Find where the given text appears and provide that cell's center as [x, y] coordinate. 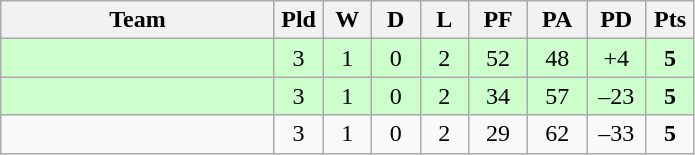
Pld [298, 20]
57 [558, 96]
–23 [616, 96]
L [444, 20]
48 [558, 58]
29 [498, 134]
PA [558, 20]
D [396, 20]
–33 [616, 134]
62 [558, 134]
34 [498, 96]
+4 [616, 58]
PD [616, 20]
PF [498, 20]
Team [138, 20]
52 [498, 58]
W [348, 20]
Pts [670, 20]
